Detect which cell encompasses the target text, then output its [x, y] center coordinate. 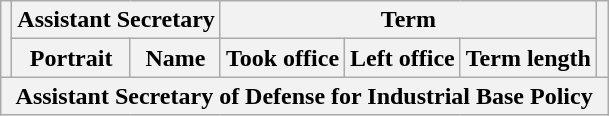
Assistant Secretary of Defense for Industrial Base Policy [304, 96]
Term length [528, 58]
Name [175, 58]
Left office [403, 58]
Term [408, 20]
Portrait [72, 58]
Assistant Secretary [116, 20]
Took office [282, 58]
